Extract the [X, Y] coordinate from the center of the cell holding the provided text.  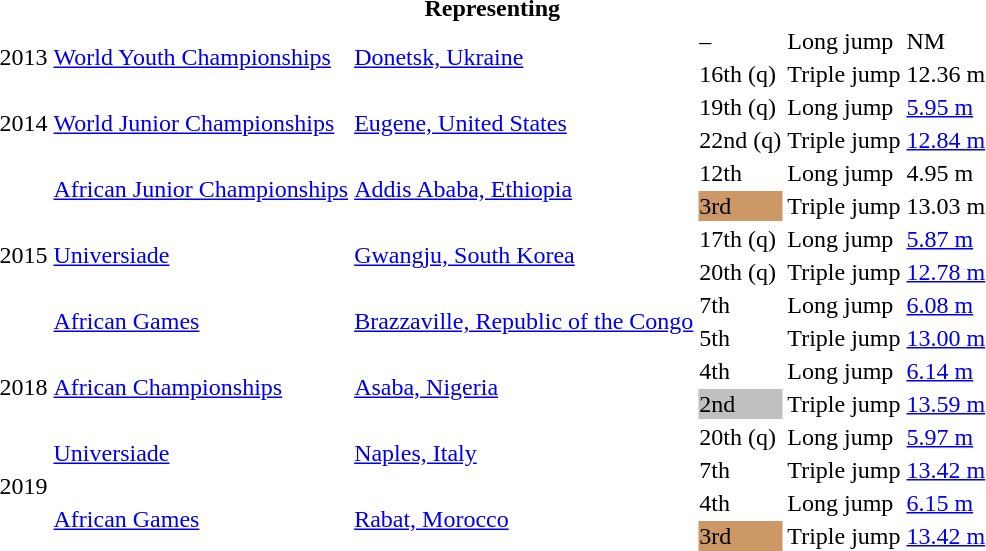
– [740, 41]
Gwangju, South Korea [524, 256]
African Championships [201, 388]
Addis Ababa, Ethiopia [524, 190]
Naples, Italy [524, 454]
5th [740, 338]
2nd [740, 404]
Eugene, United States [524, 124]
12th [740, 173]
Donetsk, Ukraine [524, 58]
World Youth Championships [201, 58]
22nd (q) [740, 140]
19th (q) [740, 107]
African Junior Championships [201, 190]
16th (q) [740, 74]
World Junior Championships [201, 124]
17th (q) [740, 239]
Rabat, Morocco [524, 520]
Brazzaville, Republic of the Congo [524, 322]
Asaba, Nigeria [524, 388]
